Capture the cell that displays the provided text and extract its (x, y) central coordinate. 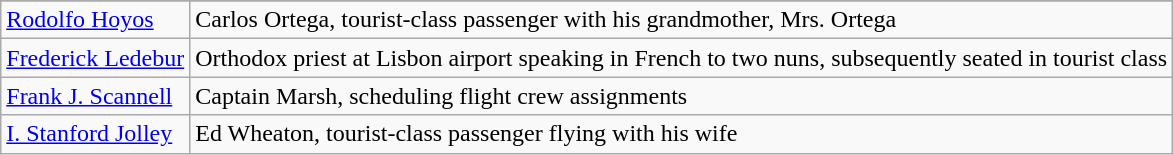
Frederick Ledebur (96, 58)
Ed Wheaton, tourist-class passenger flying with his wife (682, 134)
Frank J. Scannell (96, 96)
Carlos Ortega, tourist-class passenger with his grandmother, Mrs. Ortega (682, 20)
Orthodox priest at Lisbon airport speaking in French to two nuns, subsequently seated in tourist class (682, 58)
Captain Marsh, scheduling flight crew assignments (682, 96)
I. Stanford Jolley (96, 134)
Rodolfo Hoyos (96, 20)
